Scan for the cell matching the given text and deliver its [x, y] coordinate at center. 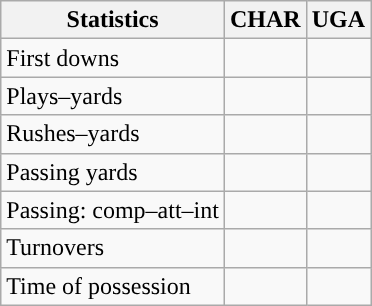
Rushes–yards [113, 134]
Statistics [113, 20]
Passing yards [113, 172]
First downs [113, 58]
CHAR [265, 20]
Passing: comp–att–int [113, 210]
UGA [338, 20]
Turnovers [113, 248]
Time of possession [113, 286]
Plays–yards [113, 96]
